Find where the given text appears and provide that cell's center as (X, Y) coordinate. 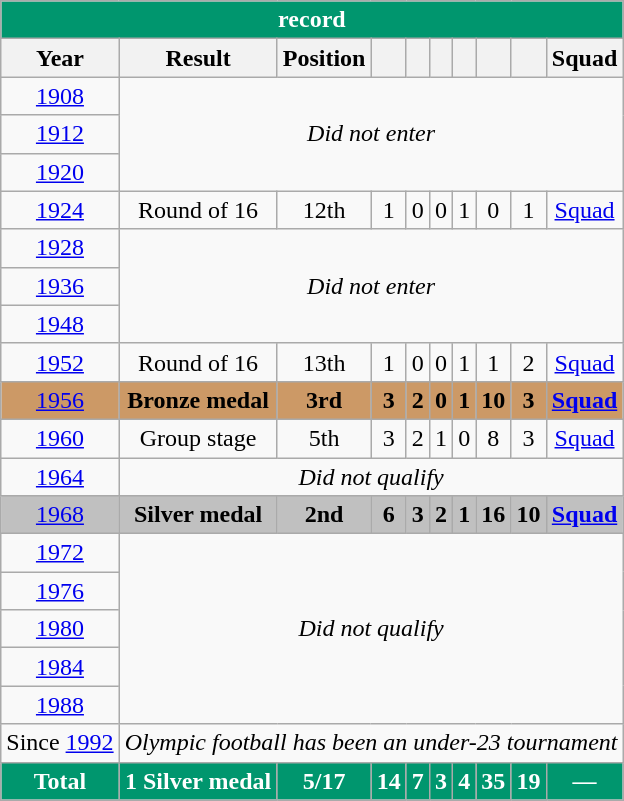
1920 (60, 172)
Position (324, 58)
Result (198, 58)
— (584, 781)
35 (494, 781)
Year (60, 58)
1972 (60, 553)
1928 (60, 248)
1 Silver medal (198, 781)
1988 (60, 705)
Bronze medal (198, 400)
6 (388, 515)
1948 (60, 324)
2nd (324, 515)
7 (418, 781)
Olympic football has been an under-23 tournament (371, 743)
Group stage (198, 438)
1908 (60, 96)
1968 (60, 515)
3rd (324, 400)
1924 (60, 210)
Silver medal (198, 515)
record (312, 20)
1956 (60, 400)
1936 (60, 286)
14 (388, 781)
12th (324, 210)
1912 (60, 134)
1980 (60, 629)
4 (464, 781)
1976 (60, 591)
19 (528, 781)
Total (60, 781)
1964 (60, 477)
1960 (60, 438)
Since 1992 (60, 743)
1952 (60, 362)
1984 (60, 667)
8 (494, 438)
16 (494, 515)
13th (324, 362)
5th (324, 438)
5/17 (324, 781)
